Locate the cell with the specified text and output its (x, y) center coordinate. 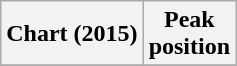
Peakposition (189, 34)
Chart (2015) (72, 34)
